Return (x, y) of the center of cell containing provided text 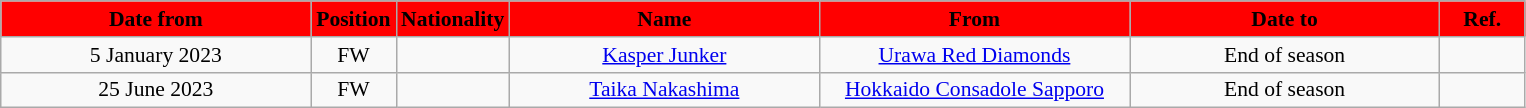
From (974, 19)
Date from (156, 19)
Nationality (452, 19)
Position (354, 19)
Kasper Junker (664, 55)
Name (664, 19)
Ref. (1482, 19)
5 January 2023 (156, 55)
25 June 2023 (156, 90)
Urawa Red Diamonds (974, 55)
Taika Nakashima (664, 90)
Hokkaido Consadole Sapporo (974, 90)
Date to (1285, 19)
